Extract the [X, Y] coordinate from the center of the cell holding the provided text.  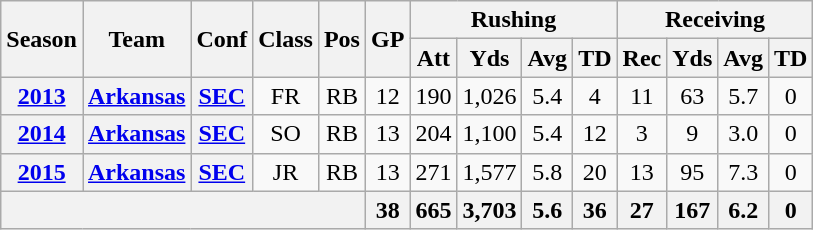
2013 [42, 96]
Rushing [514, 20]
36 [595, 210]
4 [595, 96]
3 [642, 134]
2015 [42, 172]
11 [642, 96]
Receiving [715, 20]
3,703 [490, 210]
Conf [222, 39]
190 [434, 96]
Team [136, 39]
6.2 [744, 210]
167 [692, 210]
665 [434, 210]
1,577 [490, 172]
271 [434, 172]
5.6 [548, 210]
3.0 [744, 134]
9 [692, 134]
JR [286, 172]
7.3 [744, 172]
1,026 [490, 96]
63 [692, 96]
27 [642, 210]
204 [434, 134]
5.7 [744, 96]
5.8 [548, 172]
20 [595, 172]
38 [387, 210]
Class [286, 39]
2014 [42, 134]
GP [387, 39]
1,100 [490, 134]
95 [692, 172]
SO [286, 134]
Pos [342, 39]
Rec [642, 58]
Season [42, 39]
Att [434, 58]
FR [286, 96]
